Return the [x, y] coordinate for the center point of the cell that contains the specified text.  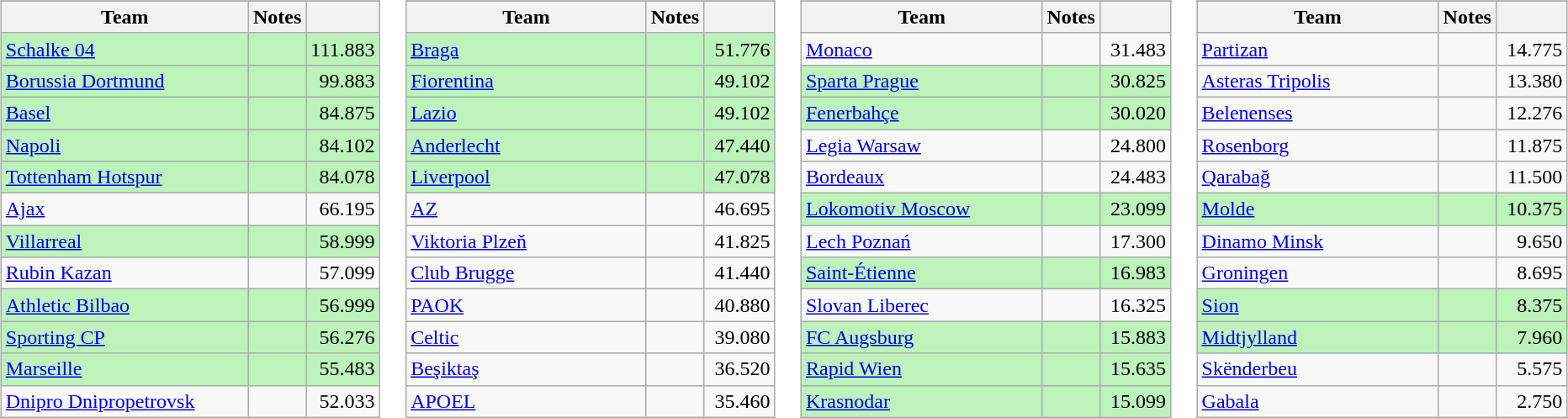
PAOK [527, 305]
23.099 [1135, 209]
Rubin Kazan [124, 273]
84.875 [343, 113]
Lokomotiv Moscow [921, 209]
Beşiktaş [527, 369]
Borussia Dortmund [124, 81]
Anderlecht [527, 146]
Sporting CP [124, 337]
11.875 [1531, 146]
24.800 [1135, 146]
56.276 [343, 337]
47.078 [739, 177]
Skënderbeu [1317, 369]
15.099 [1135, 401]
39.080 [739, 337]
30.825 [1135, 81]
Club Brugge [527, 273]
Molde [1317, 209]
66.195 [343, 209]
Braga [527, 49]
84.102 [343, 146]
5.575 [1531, 369]
15.635 [1135, 369]
Monaco [921, 49]
Viktoria Plzeň [527, 241]
Legia Warsaw [921, 146]
Qarabağ [1317, 177]
Athletic Bilbao [124, 305]
8.375 [1531, 305]
Napoli [124, 146]
84.078 [343, 177]
Lazio [527, 113]
Asteras Tripolis [1317, 81]
13.380 [1531, 81]
Tottenham Hotspur [124, 177]
Krasnodar [921, 401]
36.520 [739, 369]
Groningen [1317, 273]
47.440 [739, 146]
AZ [527, 209]
APOEL [527, 401]
Villarreal [124, 241]
Fiorentina [527, 81]
99.883 [343, 81]
Slovan Liberec [921, 305]
Gabala [1317, 401]
16.983 [1135, 273]
Sion [1317, 305]
31.483 [1135, 49]
55.483 [343, 369]
Rapid Wien [921, 369]
Fenerbahçe [921, 113]
Belenenses [1317, 113]
Schalke 04 [124, 49]
8.695 [1531, 273]
24.483 [1135, 177]
Celtic [527, 337]
2.750 [1531, 401]
10.375 [1531, 209]
58.999 [343, 241]
17.300 [1135, 241]
46.695 [739, 209]
Liverpool [527, 177]
14.775 [1531, 49]
56.999 [343, 305]
57.099 [343, 273]
Basel [124, 113]
Midtjylland [1317, 337]
16.325 [1135, 305]
Bordeaux [921, 177]
Rosenborg [1317, 146]
35.460 [739, 401]
12.276 [1531, 113]
51.776 [739, 49]
Marseille [124, 369]
Dnipro Dnipropetrovsk [124, 401]
15.883 [1135, 337]
Saint-Étienne [921, 273]
111.883 [343, 49]
Lech Poznań [921, 241]
40.880 [739, 305]
9.650 [1531, 241]
Dinamo Minsk [1317, 241]
7.960 [1531, 337]
Sparta Prague [921, 81]
41.825 [739, 241]
30.020 [1135, 113]
FC Augsburg [921, 337]
Partizan [1317, 49]
41.440 [739, 273]
52.033 [343, 401]
11.500 [1531, 177]
Ajax [124, 209]
